Detect which cell encompasses the target text, then output its [x, y] center coordinate. 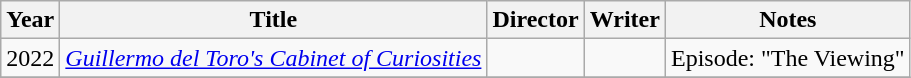
Notes [788, 20]
Guillermo del Toro's Cabinet of Curiosities [274, 58]
Episode: "The Viewing" [788, 58]
2022 [30, 58]
Year [30, 20]
Director [536, 20]
Writer [624, 20]
Title [274, 20]
